Return the (x, y) coordinate for the center point of the cell that contains the specified text.  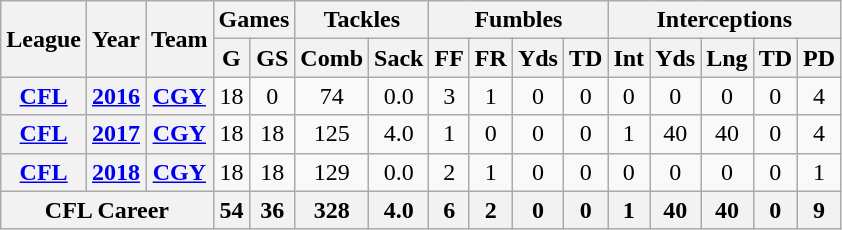
125 (332, 134)
Comb (332, 58)
36 (272, 210)
League (44, 39)
Games (254, 20)
2018 (116, 172)
Lng (727, 58)
PD (820, 58)
Year (116, 39)
FF (449, 58)
2017 (116, 134)
Fumbles (518, 20)
Sack (399, 58)
328 (332, 210)
74 (332, 96)
FR (490, 58)
CFL Career (107, 210)
Int (629, 58)
Tackles (362, 20)
9 (820, 210)
G (232, 58)
6 (449, 210)
Team (180, 39)
129 (332, 172)
GS (272, 58)
2016 (116, 96)
3 (449, 96)
54 (232, 210)
Interceptions (724, 20)
